Search for the cell housing the specified text and yield its [X, Y] center coordinate. 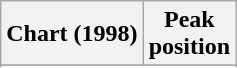
Chart (1998) [72, 34]
Peakposition [189, 34]
